Determine the (x, y) coordinate at the center of the cell enclosing the given text.  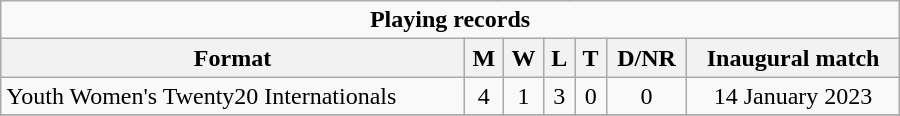
1 (523, 96)
3 (560, 96)
D/NR (646, 58)
L (560, 58)
Inaugural match (793, 58)
M (484, 58)
Youth Women's Twenty20 Internationals (233, 96)
Format (233, 58)
Playing records (450, 20)
4 (484, 96)
14 January 2023 (793, 96)
W (523, 58)
T (590, 58)
